Locate the cell with the specified text and output its [X, Y] center coordinate. 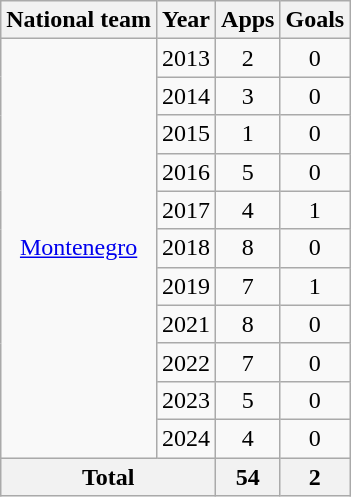
2022 [186, 362]
Montenegro [79, 248]
National team [79, 20]
2016 [186, 172]
2021 [186, 324]
2024 [186, 438]
3 [248, 96]
Goals [315, 20]
2018 [186, 248]
2014 [186, 96]
2013 [186, 58]
2017 [186, 210]
54 [248, 477]
Apps [248, 20]
2019 [186, 286]
2015 [186, 134]
Year [186, 20]
2023 [186, 400]
Total [108, 477]
